Search for the cell housing the specified text and yield its (X, Y) center coordinate. 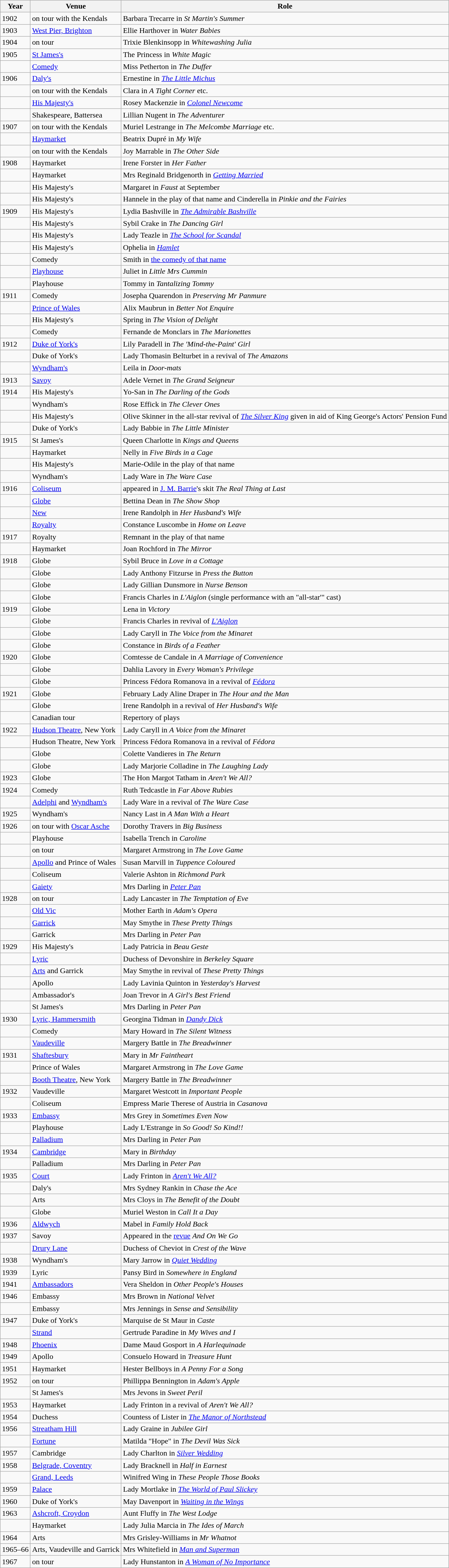
Phillippa Bennington in Adam's Apple (285, 1381)
Lady Caryll in The Voice from the Minaret (285, 633)
Mabel in Family Hold Back (285, 1224)
appeared in J. M. Barrie's skit The Real Thing at Last (285, 488)
Marquise de St Maur in Caste (285, 1321)
1907 (15, 127)
Irene Randolph in a revival of Her Husband's Wife (285, 705)
Mary Jarrow in Quiet Wedding (285, 1260)
1939 (15, 1272)
Shaftesbury (76, 1055)
1921 (15, 693)
Mrs Reginald Bridgenorth in Getting Married (285, 175)
Spring in The Vision of Delight (285, 320)
Sybil Crake in The Dancing Girl (285, 223)
1904 (15, 42)
1931 (15, 1055)
Olive Skinner in the all-star revival of The Silver King given in aid of King George's Actors' Pension Fund (285, 416)
May Davenport in Waiting in the Wings (285, 1501)
1918 (15, 561)
Adelphi and Wyndham's (76, 802)
February Lady Aline Draper in The Hour and the Man (285, 693)
Countess of Lister in The Manor of Northstead (285, 1417)
Trixie Blenkinsopp in Whitewashing Julia (285, 42)
Streatham Hill (76, 1429)
Drury Lane (76, 1248)
Venue (76, 6)
1916 (15, 488)
Nancy Last in A Man With a Heart (285, 814)
Lady Julia Marcia in The Ides of March (285, 1526)
Juliet in Little Mrs Cummin (285, 271)
Muriel Weston in Call It a Day (285, 1212)
Shakespeare, Battersea (76, 115)
Canadian tour (76, 717)
Mrs Jennings in Sense and Sensibility (285, 1309)
Arts, Vaudeville and Garrick (76, 1550)
Fortune (76, 1441)
1959 (15, 1489)
1912 (15, 344)
Dame Maud Gosport in A Harlequinade (285, 1345)
Colette Vandieres in The Return (285, 754)
Ernestine in The Little Michus (285, 79)
Isabella Trench in Caroline (285, 838)
Mrs Jevons in Sweet Peril (285, 1393)
Beatrix Dupré in My Wife (285, 139)
Lady Thomasin Belturbet in a revival of The Amazons (285, 356)
Bettina Dean in The Show Shop (285, 500)
Lady Charlton in Silver Wedding (285, 1453)
1953 (15, 1405)
1963 (15, 1514)
Irene Forster in Her Father (285, 163)
Rosey Mackenzie in Colonel Newcome (285, 103)
Grand, Leeds (76, 1477)
Arts and Garrick (76, 971)
Rose Effick in The Clever Ones (285, 404)
1960 (15, 1501)
1956 (15, 1429)
The Hon Margot Tatham in Aren't We All? (285, 778)
Leila in Door-mats (285, 368)
1902 (15, 18)
1913 (15, 380)
West Pier, Brighton (76, 30)
Lady Ware in The Ware Case (285, 476)
1929 (15, 947)
Fernande de Monclars in The Marionettes (285, 332)
1965–66 (15, 1550)
Lyric, Hammersmith (76, 1019)
Duchess (76, 1417)
Valerie Ashton in Richmond Park (285, 874)
1964 (15, 1538)
Lillian Nugent in The Adventurer (285, 115)
Mrs Whitefield in Man and Superman (285, 1550)
1949 (15, 1357)
1926 (15, 826)
Aunt Fluffy in The West Lodge (285, 1514)
Dahlia Lavory in Every Woman's Privilege (285, 669)
Mrs Grisley-Williams in Mr Whatnot (285, 1538)
Joan Trevor in A Girl's Best Friend (285, 995)
Hester Bellboys in A Penny For a Song (285, 1369)
Remnant in the play of that name (285, 537)
Josepha Quarendon in Preserving Mr Panmure (285, 296)
1951 (15, 1369)
Lily Paradell in The 'Mind-the-Paint' Girl (285, 344)
Lady Ware in a revival of The Ware Case (285, 802)
1957 (15, 1453)
1933 (15, 1115)
Lady Hunstanton in A Woman of No Importance (285, 1562)
Gertrude Paradine in My Wives and I (285, 1333)
Lady Babbie in The Little Minister (285, 428)
Alix Maubrun in Better Not Enquire (285, 308)
May Smythe in These Pretty Things (285, 923)
Miss Petherton in The Duffer (285, 67)
Yo-San in The Darling of the Gods (285, 392)
1952 (15, 1381)
1954 (15, 1417)
1908 (15, 163)
1948 (15, 1345)
Ambassadors (76, 1284)
Lena in Victory (285, 609)
1911 (15, 296)
1938 (15, 1260)
1915 (15, 440)
Winifred Wing in These People Those Books (285, 1477)
Ruth Tedcastle in Far Above Rubies (285, 790)
Constance in Birds of a Feather (285, 645)
Empress Marie Therese of Austria in Casanova (285, 1103)
1928 (15, 898)
Appeared in the revue And On We Go (285, 1236)
Irene Randolph in Her Husband's Wife (285, 513)
Lady Teazle in The School for Scandal (285, 235)
Margaret Westcott in Important People (285, 1091)
Joan Rochford in The Mirror (285, 549)
Consuelo Howard in Treasure Hunt (285, 1357)
Susan Marvill in Tuppence Coloured (285, 862)
Old Vic (76, 910)
1930 (15, 1019)
Matilda "Hope" in The Devil Was Sick (285, 1441)
Tommy in Tantalizing Tommy (285, 284)
Lady Anthony Fitzurse in Press the Button (285, 573)
Lady Marjorie Colladine in The Laughing Lady (285, 766)
Lady Caryll in A Voice from the Minaret (285, 730)
Ellie Harthover in Water Babies (285, 30)
Booth Theatre, New York (76, 1079)
Apollo and Prince of Wales (76, 862)
1906 (15, 79)
Lady Bracknell in Half in Earnest (285, 1465)
Muriel Lestrange in The Melcombe Marriage etc. (285, 127)
Lady L'Estrange in So Good! So Kind!! (285, 1128)
Lady Lancaster in The Temptation of Eve (285, 898)
Ashcroft, Croydon (76, 1514)
Year (15, 6)
Ophelia in Hamlet (285, 247)
Adele Vernet in The Grand Seigneur (285, 380)
Dorothy Travers in Big Business (285, 826)
Francis Charles in L'Aiglon (single performance with an "all-star'" cast) (285, 597)
Marie-Odile in the play of that name (285, 464)
Mrs Brown in National Velvet (285, 1296)
Duchess of Devonshire in Berkeley Square (285, 959)
Aldwych (76, 1224)
1922 (15, 730)
Pansy Bird in Somewhere in England (285, 1272)
Duchess of Cheviot in Crest of the Wave (285, 1248)
Nelly in Five Birds in a Cage (285, 452)
Vera Sheldon in Other People's Houses (285, 1284)
Lady Patricia in Beau Geste (285, 947)
Smith in the comedy of that name (285, 259)
Barbara Trecarre in St Martin's Summer (285, 18)
Lady Frinton in a revival of Aren't We All? (285, 1405)
1936 (15, 1224)
Role (285, 6)
1932 (15, 1091)
1923 (15, 778)
Joy Marrable in The Other Side (285, 151)
Francis Charles in revival of L'Aiglon (285, 621)
Lady Graine in Jubilee Girl (285, 1429)
Margaret in Faust at September (285, 187)
1924 (15, 790)
Lady Frinton in Aren't We All? (285, 1176)
1909 (15, 211)
1967 (15, 1562)
Comtesse de Candale in A Marriage of Convenience (285, 657)
Lady Lavinia Quinton in Yesterday's Harvest (285, 983)
1934 (15, 1152)
1937 (15, 1236)
Strand (76, 1333)
Ambassador's (76, 995)
Mary Howard in The Silent Witness (285, 1031)
1947 (15, 1321)
Mrs Cloys in The Benefit of the Doubt (285, 1200)
1917 (15, 537)
Mrs Grey in Sometimes Even Now (285, 1115)
Mother Earth in Adam's Opera (285, 910)
1905 (15, 54)
1935 (15, 1176)
1941 (15, 1284)
Palace (76, 1489)
Belgrade, Coventry (76, 1465)
Hannele in the play of that name and Cinderella in Pinkie and the Fairies (285, 199)
1920 (15, 657)
Sybil Bruce in Love in a Cottage (285, 561)
Phoenix (76, 1345)
1925 (15, 814)
Gaiety (76, 886)
Lydia Bashville in The Admirable Bashville (285, 211)
Mrs Sydney Rankin in Chase the Ace (285, 1188)
1958 (15, 1465)
Court (76, 1176)
Constance Luscombe in Home on Leave (285, 525)
1946 (15, 1296)
Clara in A Tight Corner etc. (285, 91)
Mary in Birthday (285, 1152)
1903 (15, 30)
1914 (15, 392)
Lady Mortlake in The World of Paul Slickey (285, 1489)
The Princess in White Magic (285, 54)
New (76, 513)
Mary in Mr Faintheart (285, 1055)
on tour with Oscar Asche (76, 826)
Repertory of plays (285, 717)
1919 (15, 609)
May Smythe in revival of These Pretty Things (285, 971)
Lady Gillian Dunsmore in Nurse Benson (285, 585)
Georgina Tidman in Dandy Dick (285, 1019)
Queen Charlotte in Kings and Queens (285, 440)
